Extract the (X, Y) coordinate from the center of the cell holding the provided text.  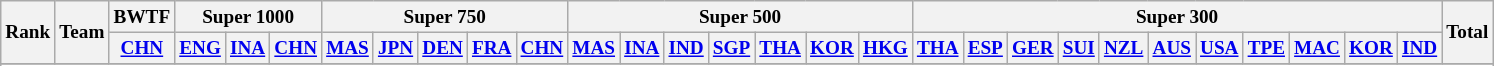
BWTF (142, 17)
SUI (1078, 48)
Super 500 (740, 17)
NZL (1124, 48)
MAC (1318, 48)
USA (1220, 48)
Team (82, 32)
DEN (443, 48)
TPE (1266, 48)
ENG (200, 48)
Total (1468, 32)
ESP (985, 48)
Super 1000 (248, 17)
Rank (28, 32)
SGP (731, 48)
JPN (395, 48)
Super 300 (1176, 17)
Super 750 (445, 17)
GER (1032, 48)
FRA (492, 48)
AUS (1172, 48)
HKG (885, 48)
